Identify which cell holds the provided text, then report its [X, Y] central coordinate. 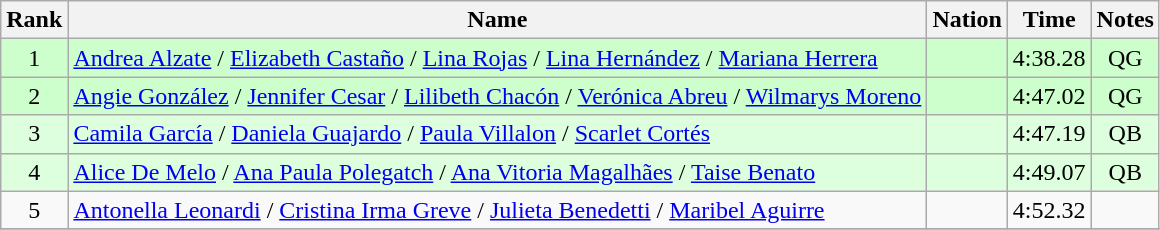
Nation [967, 20]
5 [34, 210]
4 [34, 172]
Rank [34, 20]
Camila García / Daniela Guajardo / Paula Villalon / Scarlet Cortés [498, 134]
4:49.07 [1049, 172]
Notes [1125, 20]
Andrea Alzate / Elizabeth Castaño / Lina Rojas / Lina Hernández / Mariana Herrera [498, 58]
Alice De Melo / Ana Paula Polegatch / Ana Vitoria Magalhães / Taise Benato [498, 172]
4:47.02 [1049, 96]
2 [34, 96]
Antonella Leonardi / Cristina Irma Greve / Julieta Benedetti / Maribel Aguirre [498, 210]
Name [498, 20]
4:47.19 [1049, 134]
Time [1049, 20]
3 [34, 134]
4:38.28 [1049, 58]
1 [34, 58]
4:52.32 [1049, 210]
Angie González / Jennifer Cesar / Lilibeth Chacón / Verónica Abreu / Wilmarys Moreno [498, 96]
